Identify which cell holds the provided text, then report its (X, Y) central coordinate. 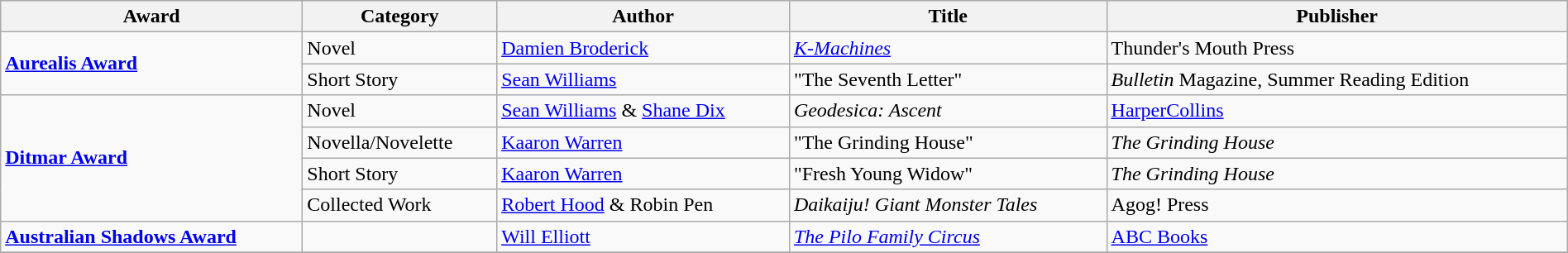
The Pilo Family Circus (948, 236)
Ditmar Award (152, 158)
Sean Williams (643, 79)
ABC Books (1336, 236)
Bulletin Magazine, Summer Reading Edition (1336, 79)
Geodesica: Ascent (948, 111)
Thunder's Mouth Press (1336, 48)
Daikaiju! Giant Monster Tales (948, 205)
"The Grinding House" (948, 142)
Sean Williams & Shane Dix (643, 111)
Author (643, 17)
Damien Broderick (643, 48)
Collected Work (400, 205)
Agog! Press (1336, 205)
Novella/Novelette (400, 142)
Title (948, 17)
Publisher (1336, 17)
Aurealis Award (152, 64)
Award (152, 17)
Will Elliott (643, 236)
Category (400, 17)
Australian Shadows Award (152, 236)
HarperCollins (1336, 111)
"The Seventh Letter" (948, 79)
Robert Hood & Robin Pen (643, 205)
K-Machines (948, 48)
"Fresh Young Widow" (948, 174)
